Identify which cell holds the provided text, then report its [X, Y] central coordinate. 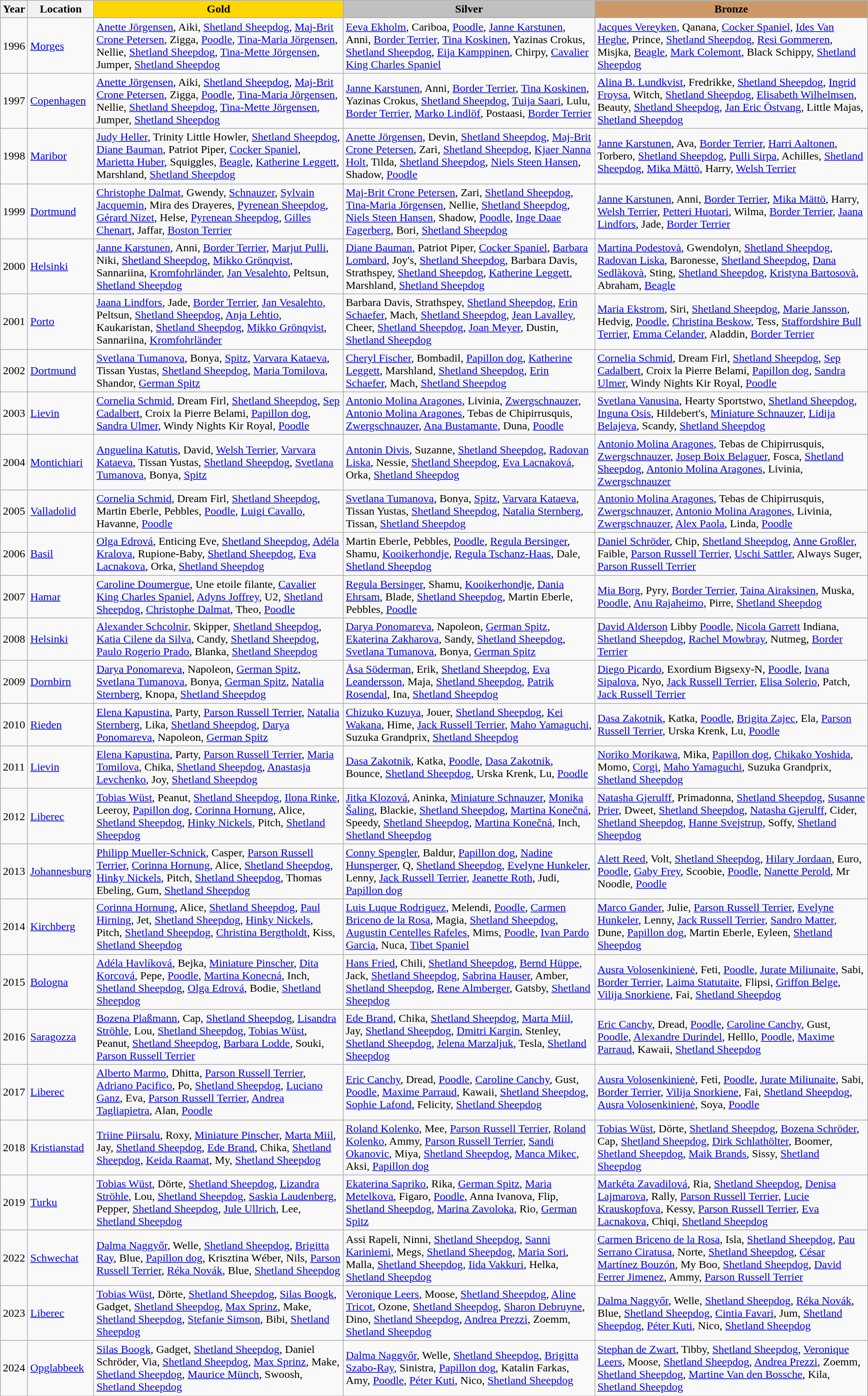
Turku [61, 1203]
Åsa Söderman, Erik, Shetland Sheepdog, Eva Leandersson, Maja, Shetland Sheepdog, Patrik Rosendal, Ina, Shetland Sheepdog [469, 682]
Opglabbeek [61, 1368]
1998 [14, 156]
Antonin Divis, Suzanne, Shetland Sheepdog, Radovan Liska, Nessie, Shetland Sheepdog, Eva Lacnaková, Orka, Shetland Sheepdog [469, 462]
Alexander Schcolnir, Skipper, Shetland Sheepdog, Katia Cilene da Silva, Candy, Shetland Sheepdog, Paulo Rogerio Prado, Blanka, Shetland Sheepdog [218, 639]
2016 [14, 1037]
2012 [14, 816]
1996 [14, 45]
Chizuko Kuzuya, Jouer, Shetland Sheepdog, Kei Wakana, Hime, Jack Russell Terrier, Maho Yamaguchi, Suzuka Grandprix, Shetland Sheepdog [469, 725]
2006 [14, 554]
Diego Picardo, Exordium Bigsexy-N, Poodle, Ivana Sipalova, Nyo, Jack Russell Terrier, Elisa Solerio, Patch, Jack Russell Terrier [731, 682]
Morges [61, 45]
2019 [14, 1203]
Noriko Morikawa, Mika, Papillon dog, Chikako Yoshida, Momo, Corgi, Maho Yamaguchi, Suzuka Grandprix, Shetland Sheepdog [731, 767]
2022 [14, 1257]
2010 [14, 725]
Antonio Molina Aragones, Livinia, Zwergschnauzer, Antonio Molina Aragones, Tebas de Chipirrusquis, Zwergschnauzer, Ana Bustamante, Duna, Poodle [469, 413]
Dornbirn [61, 682]
Alett Reed, Volt, Shetland Sheepdog, Hilary Jordaan, Euro, Poodle, Gaby Frey, Scoobie, Poodle, Nanette Perold, Mr Noodle, Poodle [731, 872]
David Alderson Libby Poodle, Nicola Garrett Indiana, Shetland Sheepdog, Rachel Mowbray, Nutmeg, Border Terrier [731, 639]
Kristianstad [61, 1147]
Cornelia Schmid, Dream Firl, Shetland Sheepdog, Martin Eberle, Pebbles, Poodle, Luigi Cavallo, Havanne, Poodle [218, 511]
2004 [14, 462]
Basil [61, 554]
Rieden [61, 725]
Maribor [61, 156]
Dasa Zakotnik, Katka, Poodle, Dasa Zakotnik, Bounce, Shetland Sheepdog, Urska Krenk, Lu, Poodle [469, 767]
Caroline Doumergue, Une etoile filante, Cavalier King Charles Spaniel, Adyns Joffrey, U2, Shetland Sheepdog, Christophe Dalmat, Theo, Poodle [218, 596]
Location [61, 9]
2008 [14, 639]
Antonio Molina Aragones, Tebas de Chipirrusquis, Zwergschnauzer, Antonio Molina Aragones, Livinia, Zwergschnauzer, Alex Paola, Linda, Poodle [731, 511]
2013 [14, 872]
Mia Borg, Pyry, Border Terrier, Taina Airaksinen, Muska, Poodle, Anu Rajaheimo, Pirre, Shetland Sheepdog [731, 596]
Year [14, 9]
Valladolid [61, 511]
Kirchberg [61, 926]
Saragozza [61, 1037]
Elena Kapustina, Party, Parson Russell Terrier, Natalia Sternberg, Lika, Shetland Sheepdog, Darya Ponomareva, Napoleon, German Spitz [218, 725]
1999 [14, 211]
Copenhagen [61, 101]
2011 [14, 767]
Janne Karstunen, Anni, Border Terrier, Mika Mättö, Harry, Welsh Terrier, Petteri Huotari, Wilma, Border Terrier, Jaana Lindfors, Jade, Border Terrier [731, 211]
2009 [14, 682]
Montichiari [61, 462]
Bologna [61, 982]
2000 [14, 266]
Eric Canchy, Dread, Poodle, Caroline Canchy, Gust, Poodle, Maxime Parraud, Kawaii, Shetland Sheepdog, Sophie Lafond, Felicity, Shetland Sheepdog [469, 1092]
Cheryl Fischer, Bombadil, Papillon dog, Katherine Leggett, Marshland, Shetland Sheepdog, Erin Schaefer, Mach, Shetland Sheepdog [469, 370]
2001 [14, 322]
Hamar [61, 596]
Darya Ponomareva, Napoleon, German Spitz, Svetlana Tumanova, Bonya, German Spitz, Natalia Sternberg, Knopa, Shetland Sheepdog [218, 682]
Bronze [731, 9]
2014 [14, 926]
Gold [218, 9]
2005 [14, 511]
Anguelina Katutis, David, Welsh Terrier, Varvara Kataeva, Tissan Yustas, Shetland Sheepdog, Svetlana Tumanova, Bonya, Spitz [218, 462]
2023 [14, 1313]
Olga Edrová, Enticing Eve, Shetland Sheepdog, Adéla Kralova, Rupione-Baby, Shetland Sheepdog, Eva Lacnakova, Orka, Shetland Sheepdog [218, 554]
2018 [14, 1147]
2003 [14, 413]
Dalma Naggyőr, Welle, Shetland Sheepdog, Brigitta Szabo-Ray, Sinistra, Papillon dog, Katalin Farkas, Amy, Poodle, Péter Kuti, Nico, Shetland Sheepdog [469, 1368]
Svetlana Tumanova, Bonya, Spitz, Varvara Kataeva, Tissan Yustas, Shetland Sheepdog, Maria Tomilova, Shandor, German Spitz [218, 370]
1997 [14, 101]
2024 [14, 1368]
Martin Eberle, Pebbles, Poodle, Regula Bersinger, Shamu, Kooikerhondje, Regula Tschanz-Haas, Dale, Shetland Sheepdog [469, 554]
Silver [469, 9]
Elena Kapustina, Party, Parson Russell Terrier, Maria Tomilova, Chika, Shetland Sheepdog, Anastasja Levchenko, Joy, Shetland Sheepdog [218, 767]
Svetlana Vanusina, Hearty Sportstwo, Shetland Sheepdog, Inguna Osis, Hildebert's, Miniature Schnauzer, Lidija Belajeva, Scandy, Shetland Sheepdog [731, 413]
Svetlana Tumanova, Bonya, Spitz, Varvara Kataeva, Tissan Yustas, Shetland Sheepdog, Natalia Sternberg, Tissan, Shetland Sheepdog [469, 511]
Daniel Schröder, Chip, Shetland Sheepdog, Anne Großler, Faible, Parson Russell Terrier, Uschi Sattler, Always Suger, Parson Russell Terrier [731, 554]
Schwechat [61, 1257]
Porto [61, 322]
2015 [14, 982]
Dasa Zakotnik, Katka, Poodle, Brigita Zajec, Ela, Parson Russell Terrier, Urska Krenk, Lu, Poodle [731, 725]
Regula Bersinger, Shamu, Kooikerhondje, Dania Ehrsam, Blade, Shetland Sheepdog, Martin Eberle, Pebbles, Poodle [469, 596]
Johannesburg [61, 872]
Ekaterina Sapriko, Rika, German Spitz, Maria Metelkova, Figaro, Poodle, Anna Ivanova, Flip, Shetland Sheepdog, Marina Zavoloka, Rio, German Spitz [469, 1203]
Darya Ponomareva, Napoleon, German Spitz, Ekaterina Zakharova, Sandy, Shetland Sheepdog, Svetlana Tumanova, Bonya, German Spitz [469, 639]
2007 [14, 596]
Eric Canchy, Dread, Poodle, Caroline Canchy, Gust, Poodle, Alexandre Durindel, Helllo, Poodle, Maxime Parraud, Kawaii, Shetland Sheepdog [731, 1037]
2002 [14, 370]
2017 [14, 1092]
